Provide the (x, y) coordinate of the cell's center where the given text is located.  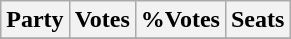
Party (35, 20)
%Votes (180, 20)
Seats (257, 20)
Votes (102, 20)
